Provide the (X, Y) coordinate of the cell's center where the given text is located.  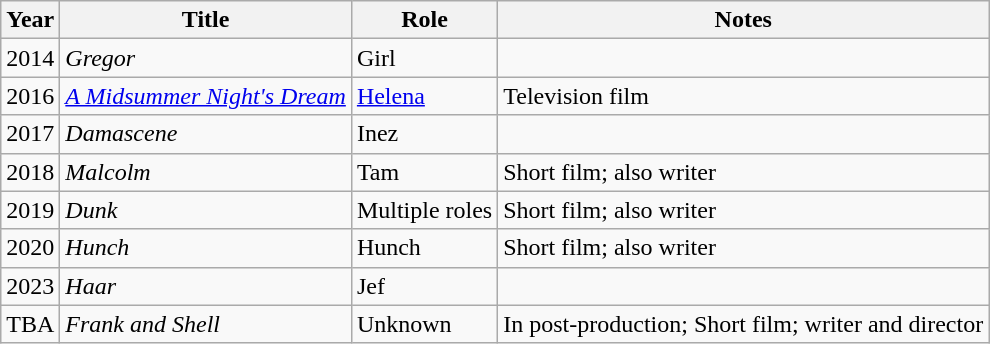
Helena (424, 96)
Damascene (206, 134)
Frank and Shell (206, 324)
Tam (424, 172)
2023 (30, 286)
2020 (30, 248)
TBA (30, 324)
Year (30, 20)
Notes (744, 20)
Jef (424, 286)
Title (206, 20)
2018 (30, 172)
Dunk (206, 210)
In post-production; Short film; writer and director (744, 324)
Girl (424, 58)
2017 (30, 134)
2014 (30, 58)
Unknown (424, 324)
Gregor (206, 58)
Role (424, 20)
2019 (30, 210)
Malcolm (206, 172)
A Midsummer Night's Dream (206, 96)
Inez (424, 134)
2016 (30, 96)
Television film (744, 96)
Haar (206, 286)
Multiple roles (424, 210)
